Return the (X, Y) coordinate for the center point of the cell that contains the specified text.  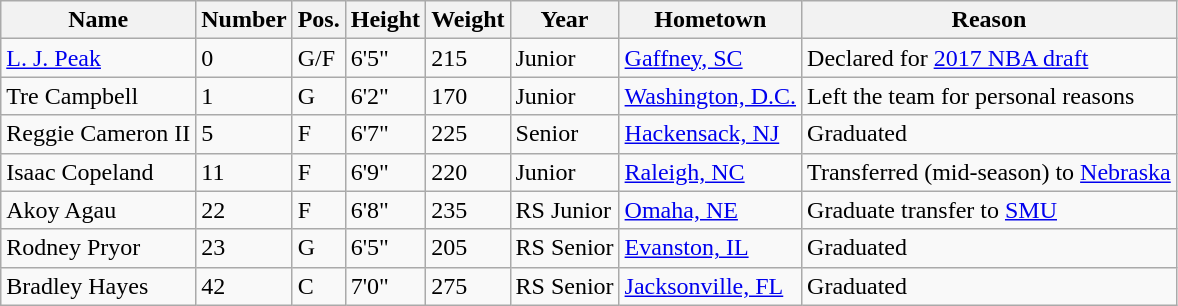
7'0" (385, 286)
Reggie Cameron II (98, 134)
5 (244, 134)
L. J. Peak (98, 58)
Washington, D.C. (710, 96)
170 (468, 96)
11 (244, 172)
Pos. (318, 20)
Isaac Copeland (98, 172)
0 (244, 58)
Rodney Pryor (98, 248)
Transferred (mid-season) to Nebraska (990, 172)
Akoy Agau (98, 210)
Bradley Hayes (98, 286)
RS Junior (564, 210)
C (318, 286)
Raleigh, NC (710, 172)
275 (468, 286)
Senior (564, 134)
Height (385, 20)
42 (244, 286)
205 (468, 248)
215 (468, 58)
6'7" (385, 134)
Reason (990, 20)
Gaffney, SC (710, 58)
220 (468, 172)
G/F (318, 58)
Jacksonville, FL (710, 286)
Hackensack, NJ (710, 134)
1 (244, 96)
22 (244, 210)
Year (564, 20)
Tre Campbell (98, 96)
Hometown (710, 20)
Declared for 2017 NBA draft (990, 58)
Number (244, 20)
6'9" (385, 172)
23 (244, 248)
235 (468, 210)
Left the team for personal reasons (990, 96)
Weight (468, 20)
Name (98, 20)
Evanston, IL (710, 248)
Graduate transfer to SMU (990, 210)
6'8" (385, 210)
Omaha, NE (710, 210)
225 (468, 134)
6'2" (385, 96)
